Scan for the cell matching the given text and deliver its (X, Y) coordinate at center. 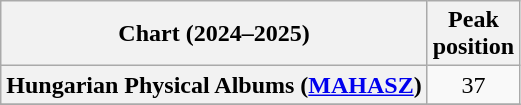
Chart (2024–2025) (214, 34)
Peakposition (473, 34)
37 (473, 85)
Hungarian Physical Albums (MAHASZ) (214, 85)
